Locate the cell with the specified text and output its (X, Y) center coordinate. 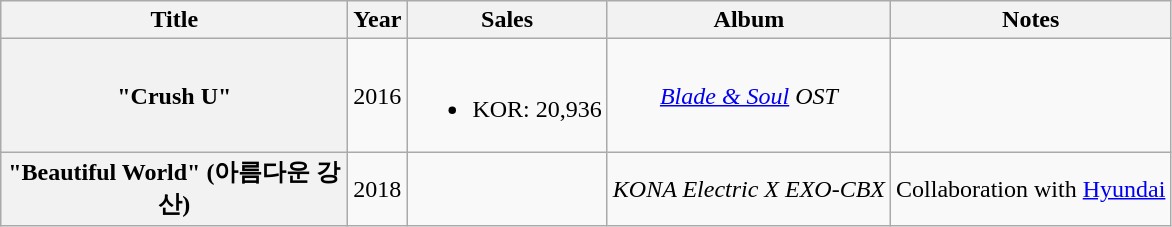
2018 (378, 189)
2016 (378, 96)
Year (378, 20)
KONA Electric X EXO-CBX (748, 189)
KOR: 20,936 (507, 96)
"Beautiful World" (아름다운 강산) (174, 189)
Notes (1031, 20)
Sales (507, 20)
Collaboration with Hyundai (1031, 189)
Blade & Soul OST (748, 96)
Title (174, 20)
Album (748, 20)
"Crush U" (174, 96)
